Provide the [x, y] coordinate of the cell's center where the given text is located.  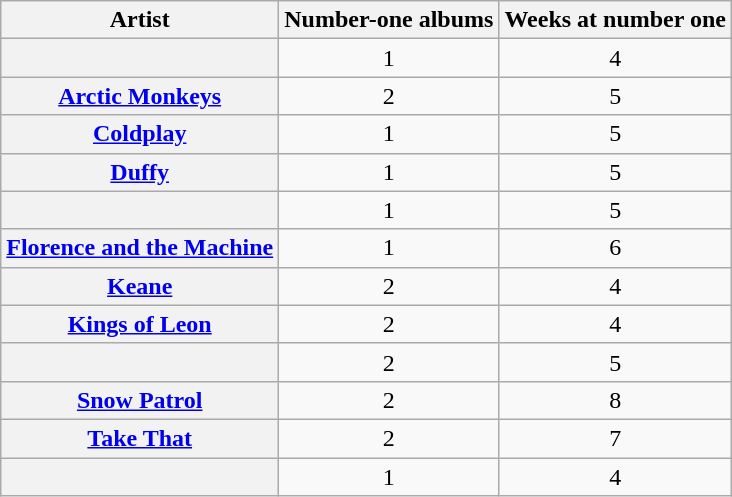
Weeks at number one [616, 20]
8 [616, 400]
Artist [140, 20]
Snow Patrol [140, 400]
Kings of Leon [140, 324]
6 [616, 248]
Keane [140, 286]
7 [616, 438]
Number-one albums [389, 20]
Arctic Monkeys [140, 96]
Duffy [140, 172]
Coldplay [140, 134]
Take That [140, 438]
Florence and the Machine [140, 248]
